Return the [x, y] coordinate for the center point of the cell that contains the specified text.  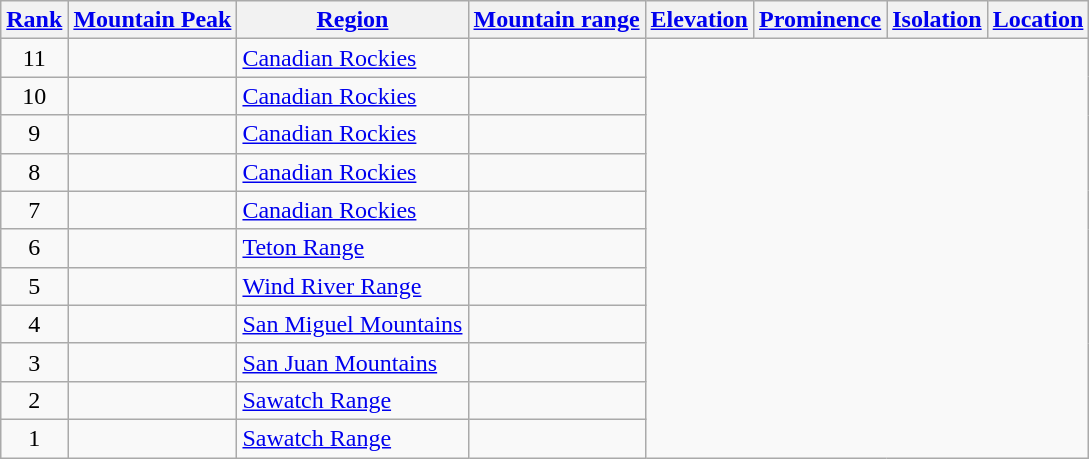
10 [34, 96]
4 [34, 324]
Mountain range [556, 20]
Mountain Peak [152, 20]
6 [34, 248]
San Miguel Mountains [352, 324]
Elevation [699, 20]
8 [34, 172]
3 [34, 362]
Location [1038, 20]
Region [352, 20]
Prominence [820, 20]
Teton Range [352, 248]
Wind River Range [352, 286]
Rank [34, 20]
1 [34, 438]
2 [34, 400]
9 [34, 134]
7 [34, 210]
5 [34, 286]
11 [34, 58]
Isolation [937, 20]
San Juan Mountains [352, 362]
